Find where the given text appears and provide that cell's center as [X, Y] coordinate. 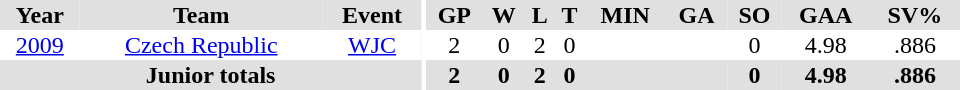
GA [696, 15]
WJC [372, 45]
GP [454, 15]
T [570, 15]
Event [372, 15]
W [504, 15]
Junior totals [210, 75]
2009 [40, 45]
GAA [826, 15]
Czech Republic [202, 45]
Year [40, 15]
MIN [625, 15]
SV% [915, 15]
L [540, 15]
SO [754, 15]
Team [202, 15]
